Provide the (X, Y) coordinate of the cell's center where the given text is located.  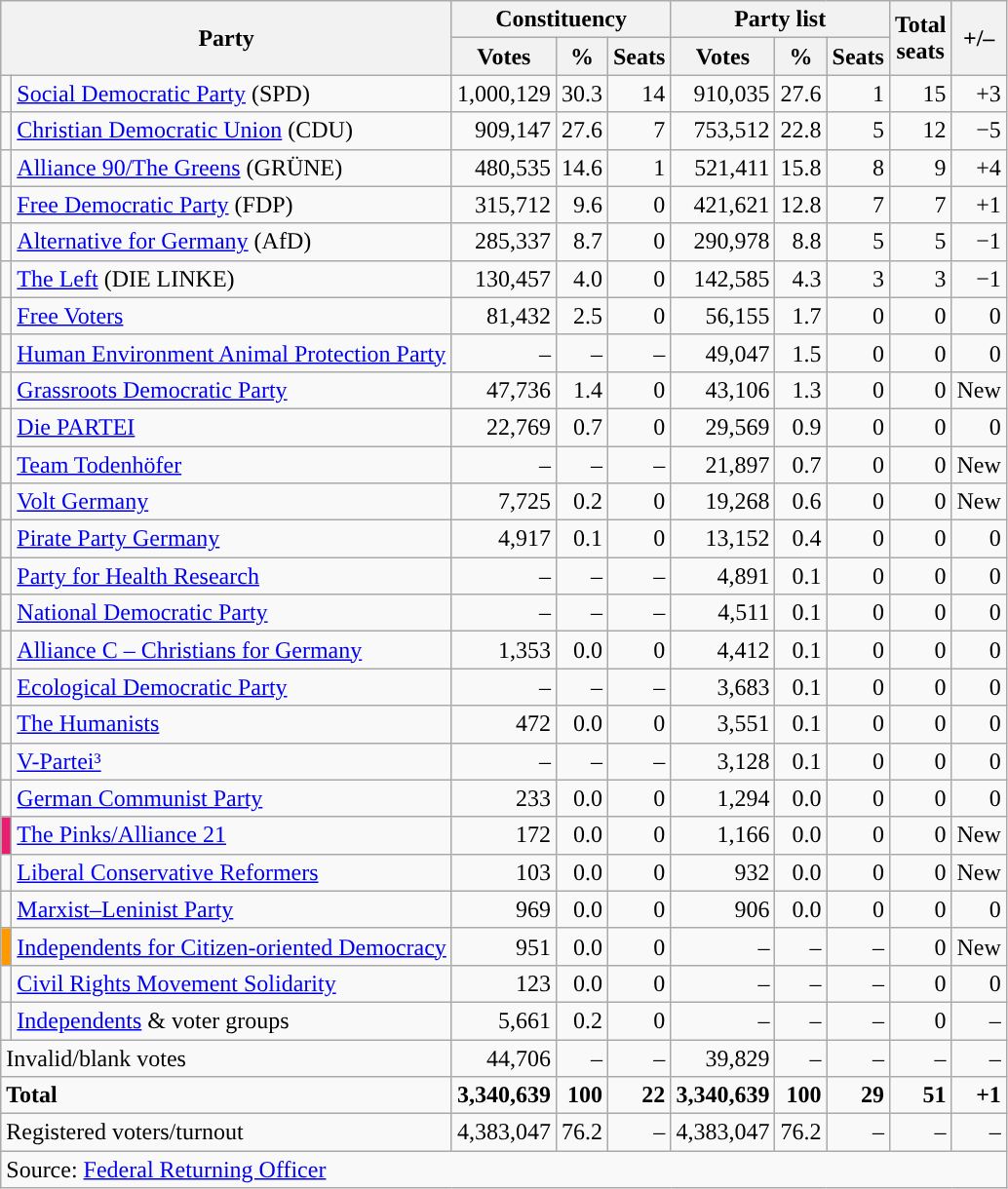
285,337 (503, 242)
+4 (979, 168)
29,569 (723, 427)
Grassroots Democratic Party (232, 390)
0.4 (801, 539)
9.6 (581, 205)
142,585 (723, 279)
Ecological Democratic Party (232, 687)
5,661 (503, 1020)
172 (503, 835)
Free Voters (232, 316)
4,412 (723, 650)
4,917 (503, 539)
22,769 (503, 427)
49,047 (723, 353)
39,829 (723, 1057)
Die PARTEI (232, 427)
480,535 (503, 168)
Volt Germany (232, 502)
1,000,129 (503, 94)
Totalseats (920, 38)
47,736 (503, 390)
Independents & voter groups (232, 1020)
103 (503, 872)
Social Democratic Party (SPD) (232, 94)
Registered voters/turnout (226, 1132)
Civil Rights Movement Solidarity (232, 983)
13,152 (723, 539)
Party for Health Research (232, 576)
Independents for Citizen-oriented Democracy (232, 946)
+/– (979, 38)
7,725 (503, 502)
753,512 (723, 131)
21,897 (723, 465)
Human Environment Animal Protection Party (232, 353)
1.7 (801, 316)
1.4 (581, 390)
Alternative for Germany (AfD) (232, 242)
Free Democratic Party (FDP) (232, 205)
−5 (979, 131)
233 (503, 798)
22.8 (801, 131)
3,551 (723, 724)
Party list (780, 19)
The Left (DIE LINKE) (232, 279)
0.6 (801, 502)
8.8 (801, 242)
15 (920, 94)
951 (503, 946)
22 (639, 1095)
81,432 (503, 316)
Pirate Party Germany (232, 539)
969 (503, 909)
14 (639, 94)
German Communist Party (232, 798)
19,268 (723, 502)
V-Partei³ (232, 761)
44,706 (503, 1057)
521,411 (723, 168)
421,621 (723, 205)
National Democratic Party (232, 613)
315,712 (503, 205)
Marxist–Leninist Party (232, 909)
910,035 (723, 94)
472 (503, 724)
Total (226, 1095)
12 (920, 131)
51 (920, 1095)
3,128 (723, 761)
9 (920, 168)
1.5 (801, 353)
1,353 (503, 650)
+3 (979, 94)
909,147 (503, 131)
Liberal Conservative Reformers (232, 872)
1.3 (801, 390)
Source: Federal Returning Officer (504, 1170)
906 (723, 909)
1,166 (723, 835)
Christian Democratic Union (CDU) (232, 131)
Party (226, 38)
The Pinks/Alliance 21 (232, 835)
1,294 (723, 798)
Constituency (562, 19)
43,106 (723, 390)
130,457 (503, 279)
290,978 (723, 242)
Team Todenhöfer (232, 465)
4.0 (581, 279)
123 (503, 983)
3,683 (723, 687)
8 (858, 168)
The Humanists (232, 724)
8.7 (581, 242)
29 (858, 1095)
0.9 (801, 427)
932 (723, 872)
Alliance C – Christians for Germany (232, 650)
2.5 (581, 316)
4.3 (801, 279)
Invalid/blank votes (226, 1057)
Alliance 90/The Greens (GRÜNE) (232, 168)
15.8 (801, 168)
56,155 (723, 316)
14.6 (581, 168)
4,511 (723, 613)
4,891 (723, 576)
12.8 (801, 205)
30.3 (581, 94)
